For the text-containing cell, return its midpoint in [x, y] coordinate format. 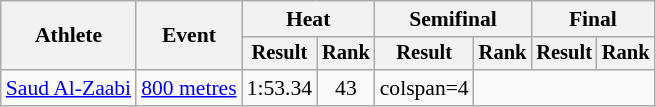
1:53.34 [280, 88]
Heat [308, 19]
800 metres [188, 88]
Saud Al-Zaabi [68, 88]
Semifinal [454, 19]
Final [592, 19]
43 [346, 88]
colspan=4 [424, 88]
Athlete [68, 36]
Event [188, 36]
